Output the [X, Y] coordinate of the center of the cell containing the given text.  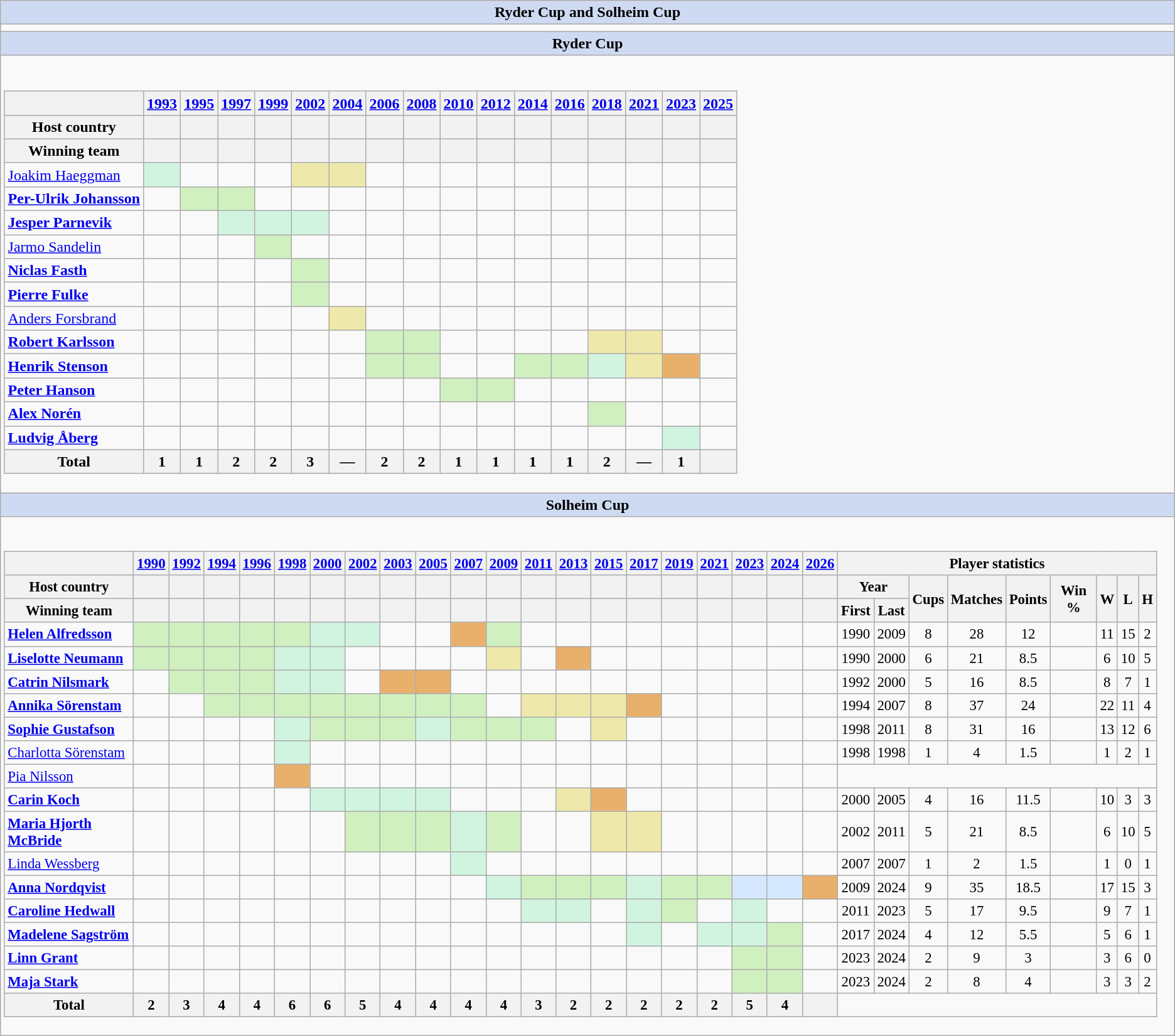
35 [977, 887]
18.5 [1028, 887]
Caroline Hedwall [69, 911]
Ryder Cup and Solheim Cup [587, 13]
Per-Ulrik Johansson [74, 198]
Peter Hanson [74, 390]
37 [977, 705]
Liselotte Neumann [69, 658]
2018 [606, 103]
Linda Wessberg [69, 864]
Solheim Cup [587, 504]
2016 [570, 103]
1997 [236, 103]
Matches [977, 599]
1995 [200, 103]
Linn Grant [69, 958]
Niclas Fasth [74, 271]
Win % [1073, 599]
Anders Forsbrand [74, 318]
Alex Norén [74, 414]
5.5 [1028, 935]
Anna Nordqvist [69, 887]
2025 [718, 103]
Charlotta Sörenstam [69, 752]
W [1107, 599]
Maria Hjorth McBride [69, 831]
Ludvig Åberg [74, 438]
31 [977, 729]
2010 [458, 103]
11.5 [1028, 800]
Jesper Parnevik [74, 223]
Points [1028, 599]
2006 [384, 103]
Joakim Haeggman [74, 175]
Maja Stark [69, 982]
Pierre Fulke [74, 294]
Year [874, 587]
Sophie Gustafson [69, 729]
Pia Nilsson [69, 776]
Annika Sörenstam [69, 705]
Robert Karlsson [74, 342]
24 [1028, 705]
Cups [928, 599]
2019 [679, 564]
Henrik Stenson [74, 366]
Player statistics [997, 564]
L [1127, 599]
1996 [257, 564]
Helen Alfredsson [69, 634]
First [856, 611]
2026 [820, 564]
22 [1107, 705]
2013 [573, 564]
2004 [348, 103]
2015 [609, 564]
Carin Koch [69, 800]
2014 [532, 103]
28 [977, 634]
2008 [422, 103]
9.5 [1028, 911]
Ryder Cup [587, 43]
H [1147, 599]
Last [891, 611]
13 [1107, 729]
1999 [274, 103]
Jarmo Sandelin [74, 247]
2012 [496, 103]
1993 [162, 103]
Madelene Sagström [69, 935]
Catrin Nilsmark [69, 682]
2003 [398, 564]
